From the cell containing the given text, extract its center point as [X, Y] coordinate. 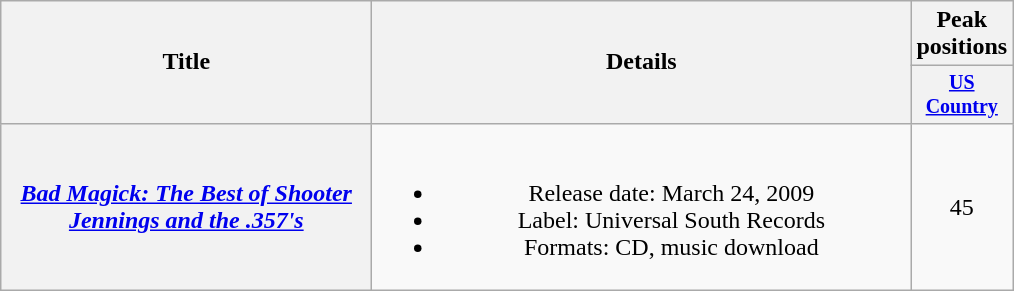
Peak positions [962, 34]
45 [962, 206]
Bad Magick: The Best of Shooter Jennings and the .357's [186, 206]
Release date: March 24, 2009Label: Universal South RecordsFormats: CD, music download [642, 206]
Details [642, 62]
Title [186, 62]
US Country [962, 94]
